Return the (X, Y) coordinate for the center point of the cell that contains the specified text.  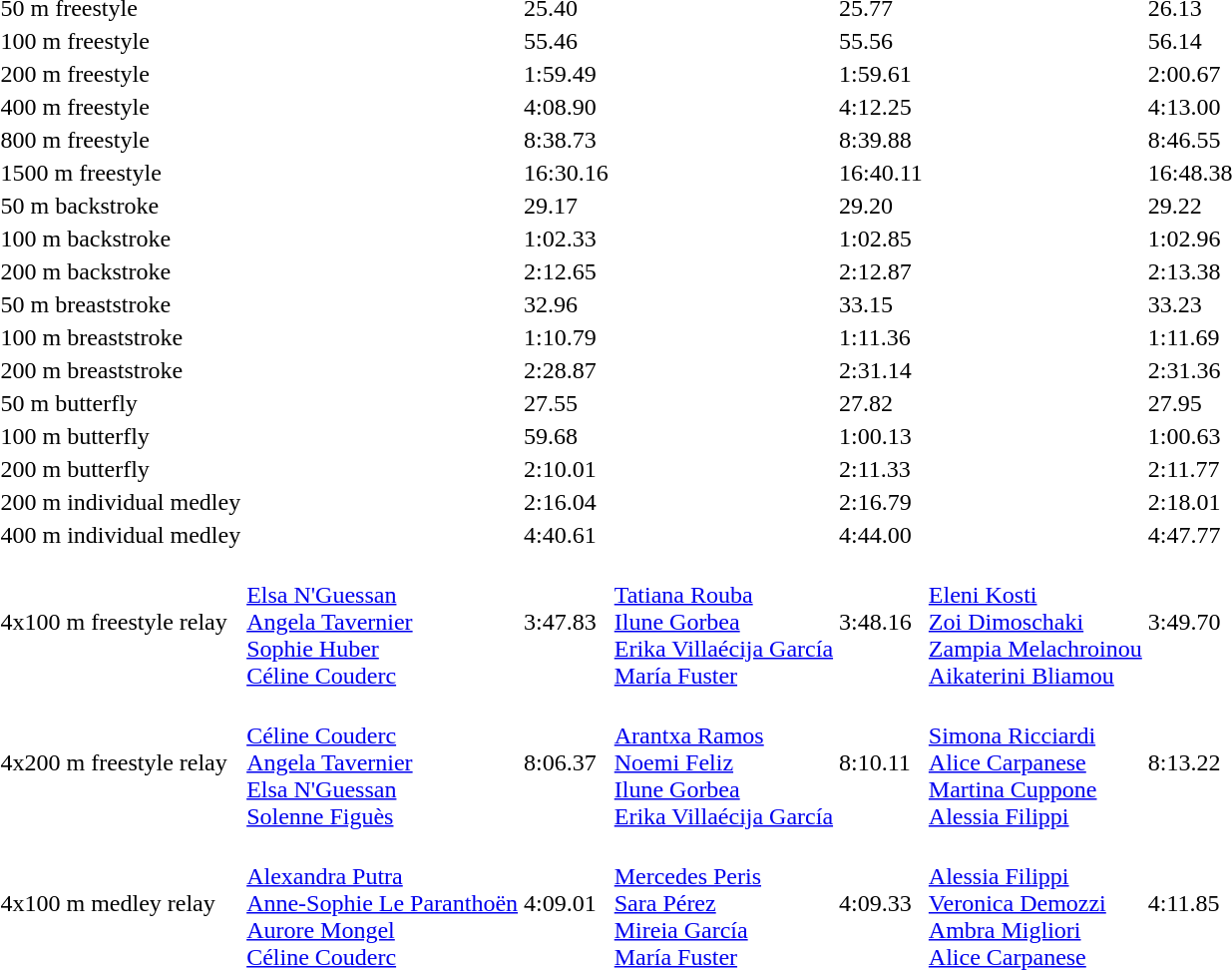
Eleni KostiZoi DimoschakiZampia MelachroinouAikaterini Bliamou (1035, 622)
2:16.04 (567, 502)
16:30.16 (567, 173)
8:10.11 (882, 762)
8:39.88 (882, 140)
4:08.90 (567, 107)
4:40.61 (567, 535)
2:11.33 (882, 469)
2:16.79 (882, 502)
29.17 (567, 206)
1:11.36 (882, 337)
27.55 (567, 403)
55.56 (882, 41)
8:38.73 (567, 140)
55.46 (567, 41)
2:10.01 (567, 469)
1:02.33 (567, 239)
1:59.61 (882, 74)
33.15 (882, 304)
Arantxa RamosNoemi FelizIlune GorbeaErika Villaécija García (723, 762)
2:12.65 (567, 271)
2:28.87 (567, 370)
4:44.00 (882, 535)
1:59.49 (567, 74)
1:00.13 (882, 436)
59.68 (567, 436)
2:31.14 (882, 370)
Elsa N'Guessan Angela Tavernier Sophie Huber Céline Couderc (383, 622)
Tatiana RoubaIlune GorbeaErika Villaécija GarcíaMaría Fuster (723, 622)
4:12.25 (882, 107)
Simona RicciardiAlice CarpaneseMartina CupponeAlessia Filippi (1035, 762)
32.96 (567, 304)
27.82 (882, 403)
Céline CoudercAngela TavernierElsa N'GuessanSolenne Figuès (383, 762)
29.20 (882, 206)
2:12.87 (882, 271)
8:06.37 (567, 762)
3:48.16 (882, 622)
1:02.85 (882, 239)
1:10.79 (567, 337)
16:40.11 (882, 173)
3:47.83 (567, 622)
